Return the (x, y) coordinate for the center point of the cell that contains the specified text.  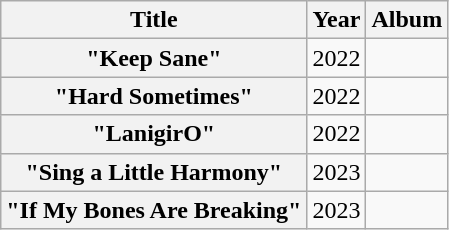
Year (336, 20)
Title (154, 20)
"Keep Sane" (154, 58)
Album (407, 20)
"If My Bones Are Breaking" (154, 210)
"Hard Sometimes" (154, 96)
"Sing a Little Harmony" (154, 172)
"LanigirO" (154, 134)
